Return the [X, Y] coordinate for the center point of the cell that contains the specified text.  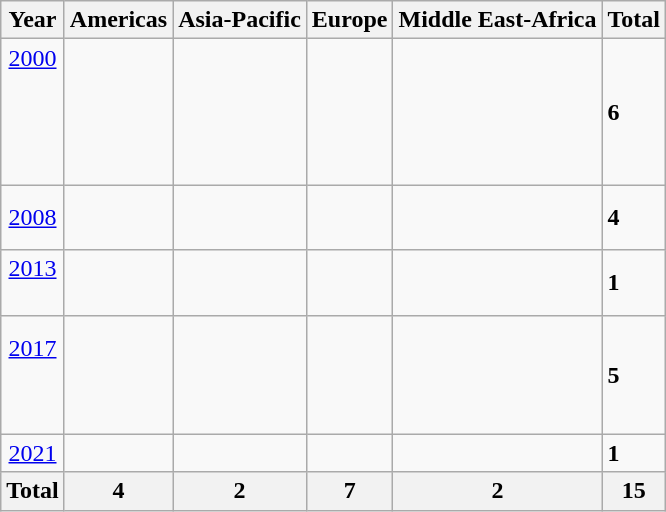
Year [33, 20]
5 [634, 374]
Asia-Pacific [240, 20]
Europe [350, 20]
Americas [118, 20]
2008 [33, 218]
2017 [33, 374]
2013 [33, 282]
Middle East-Africa [498, 20]
15 [634, 491]
6 [634, 112]
2000 [33, 112]
7 [350, 491]
2021 [33, 453]
